Extract the [X, Y] coordinate from the center of the cell holding the provided text.  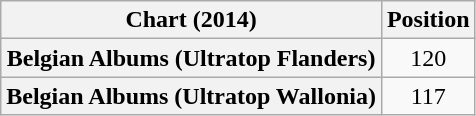
Belgian Albums (Ultratop Wallonia) [192, 96]
120 [428, 58]
Chart (2014) [192, 20]
Belgian Albums (Ultratop Flanders) [192, 58]
Position [428, 20]
117 [428, 96]
